Capture the cell that displays the provided text and extract its (X, Y) central coordinate. 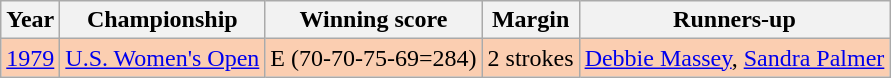
Championship (162, 20)
Debbie Massey, Sandra Palmer (734, 58)
E (70-70-75-69=284) (374, 58)
Margin (530, 20)
2 strokes (530, 58)
Year (30, 20)
U.S. Women's Open (162, 58)
Winning score (374, 20)
1979 (30, 58)
Runners-up (734, 20)
